Identify which cell holds the provided text, then report its [x, y] central coordinate. 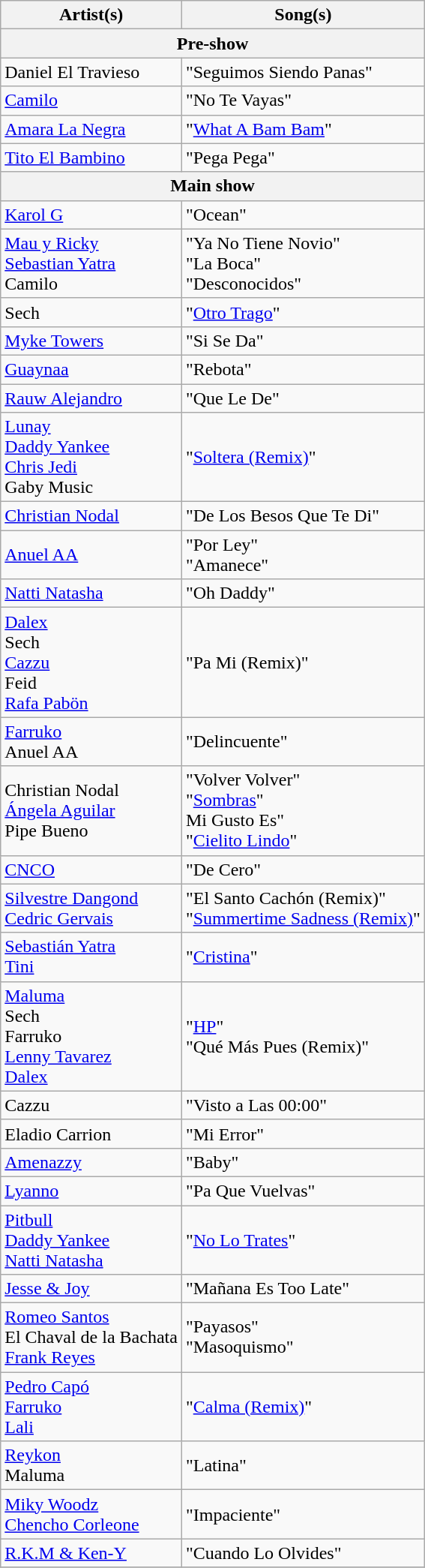
Christian NodalÁngela AguilarPipe Bueno [91, 810]
PitbullDaddy YankeeNatti Natasha [91, 1239]
"Delincuente" [303, 741]
"Ocean" [303, 215]
Miky WoodzChencho Corleone [91, 1514]
"No Te Vayas" [303, 101]
DalexSechCazzuFeidRafa Pabön [91, 662]
Pedro CapóFarrukoLali [91, 1407]
"Mi Error" [303, 1134]
"Visto a Las 00:00" [303, 1105]
"Otro Trago" [303, 312]
Lyanno [91, 1191]
"Oh Daddy" [303, 593]
Camilo [91, 101]
"Ya No Tiene Novio""La Boca""Desconocidos" [303, 263]
"Soltera (Remix)" [303, 458]
Sech [91, 312]
Artist(s) [91, 15]
"Calma (Remix)" [303, 1407]
Daniel El Travieso [91, 72]
Amenazzy [91, 1162]
"Latina" [303, 1466]
Pre-show [213, 44]
Song(s) [303, 15]
"Impaciente" [303, 1514]
Main show [213, 186]
"De Los Besos Que Te Di" [303, 516]
"No Lo Trates" [303, 1239]
Christian Nodal [91, 516]
Natti Natasha [91, 593]
ReykonMaluma [91, 1466]
"Volver Volver""Sombras"Mi Gusto Es""Cielito Lindo" [303, 810]
FarrukoAnuel AA [91, 741]
Romeo SantosEl Chaval de la BachataFrank Reyes [91, 1338]
Guaynaa [91, 369]
MalumaSechFarrukoLenny TavarezDalex [91, 1036]
Mau y RickySebastian YatraCamilo [91, 263]
"HP""Qué Más Pues (Remix)" [303, 1036]
"El Santo Cachón (Remix)""Summertime Sadness (Remix)" [303, 908]
"Por Ley""Amanece" [303, 555]
Myke Towers [91, 341]
Rauw Alejandro [91, 398]
"Rebota" [303, 369]
Tito El Bambino [91, 158]
"Si Se Da" [303, 341]
Silvestre DangondCedric Gervais [91, 908]
"Que Le De" [303, 398]
"Baby" [303, 1162]
Cazzu [91, 1105]
"Pa Mi (Remix)" [303, 662]
LunayDaddy YankeeChris JediGaby Music [91, 458]
Jesse & Joy [91, 1289]
"Cristina" [303, 957]
"Pa Que Vuelvas" [303, 1191]
"Seguimos Siendo Panas" [303, 72]
"Cuando Lo Olvides" [303, 1553]
Karol G [91, 215]
CNCO [91, 870]
Amara La Negra [91, 129]
"What A Bam Bam" [303, 129]
"Mañana Es Too Late" [303, 1289]
R.K.M & Ken-Y [91, 1553]
Sebastián YatraTini [91, 957]
Eladio Carrion [91, 1134]
"Payasos""Masoquismo" [303, 1338]
"Pega Pega" [303, 158]
Anuel AA [91, 555]
"De Cero" [303, 870]
